Locate the cell with the specified text and output its [X, Y] center coordinate. 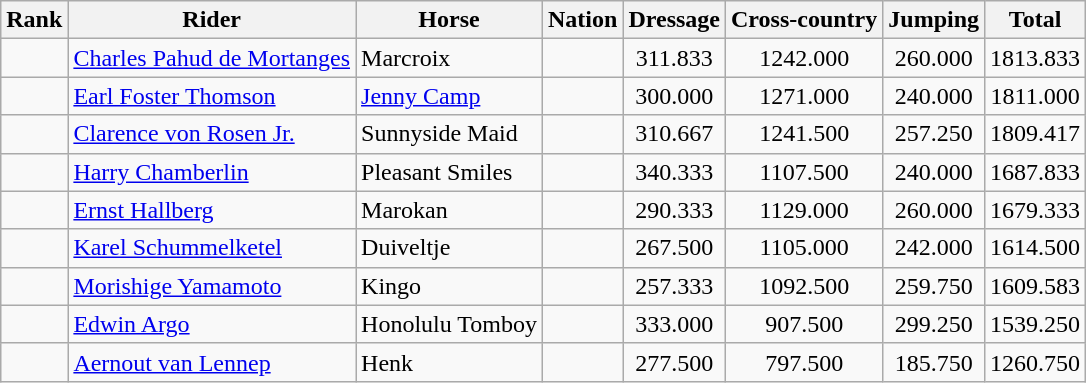
Duiveltje [450, 248]
259.750 [934, 286]
Harry Chamberlin [212, 172]
Horse [450, 20]
Rider [212, 20]
Jenny Camp [450, 96]
311.833 [674, 58]
Ernst Hallberg [212, 210]
Karel Schummelketel [212, 248]
185.750 [934, 362]
Clarence von Rosen Jr. [212, 134]
Henk [450, 362]
290.333 [674, 210]
Charles Pahud de Mortanges [212, 58]
277.500 [674, 362]
1679.333 [1036, 210]
1092.500 [804, 286]
Edwin Argo [212, 324]
299.250 [934, 324]
1614.500 [1036, 248]
907.500 [804, 324]
Pleasant Smiles [450, 172]
Nation [582, 20]
Morishige Yamamoto [212, 286]
1809.417 [1036, 134]
1241.500 [804, 134]
1107.500 [804, 172]
333.000 [674, 324]
1260.750 [1036, 362]
Dressage [674, 20]
Sunnyside Maid [450, 134]
1271.000 [804, 96]
1813.833 [1036, 58]
300.000 [674, 96]
1539.250 [1036, 324]
Cross-country [804, 20]
242.000 [934, 248]
Kingo [450, 286]
1242.000 [804, 58]
310.667 [674, 134]
1609.583 [1036, 286]
Marcroix [450, 58]
1687.833 [1036, 172]
1811.000 [1036, 96]
257.250 [934, 134]
1129.000 [804, 210]
Jumping [934, 20]
340.333 [674, 172]
Earl Foster Thomson [212, 96]
257.333 [674, 286]
Total [1036, 20]
Rank [34, 20]
Honolulu Tomboy [450, 324]
797.500 [804, 362]
Marokan [450, 210]
Aernout van Lennep [212, 362]
1105.000 [804, 248]
267.500 [674, 248]
